Output the (x, y) coordinate of the center of the cell containing the given text.  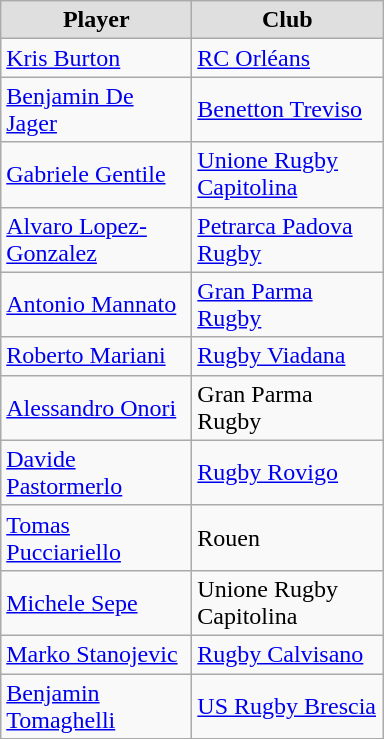
Antonio Mannato (96, 304)
Player (96, 20)
Tomas Pucciariello (96, 538)
Petrarca Padova Rugby (288, 240)
Roberto Mariani (96, 356)
US Rugby Brescia (288, 706)
Gabriele Gentile (96, 174)
Davide Pastormerlo (96, 472)
Kris Burton (96, 58)
Benetton Treviso (288, 110)
Rugby Rovigo (288, 472)
Benjamin Tomaghelli (96, 706)
Rugby Viadana (288, 356)
Rugby Calvisano (288, 654)
Rouen (288, 538)
Club (288, 20)
RC Orléans (288, 58)
Alessandro Onori (96, 408)
Marko Stanojevic (96, 654)
Michele Sepe (96, 602)
Alvaro Lopez-Gonzalez (96, 240)
Benjamin De Jager (96, 110)
